Return [x, y] of the center of cell containing provided text 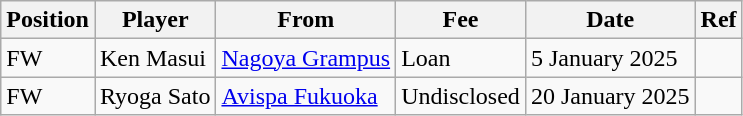
20 January 2025 [610, 96]
Loan [461, 58]
Ken Masui [154, 58]
5 January 2025 [610, 58]
From [306, 20]
Fee [461, 20]
Undisclosed [461, 96]
Avispa Fukuoka [306, 96]
Date [610, 20]
Position [48, 20]
Ref [718, 20]
Ryoga Sato [154, 96]
Nagoya Grampus [306, 58]
Player [154, 20]
